Return (X, Y) of the center of cell containing provided text 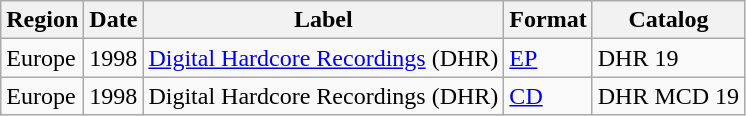
EP (548, 58)
Region (42, 20)
CD (548, 96)
Catalog (668, 20)
DHR MCD 19 (668, 96)
Format (548, 20)
DHR 19 (668, 58)
Label (324, 20)
Date (114, 20)
